Detect which cell encompasses the target text, then output its [x, y] center coordinate. 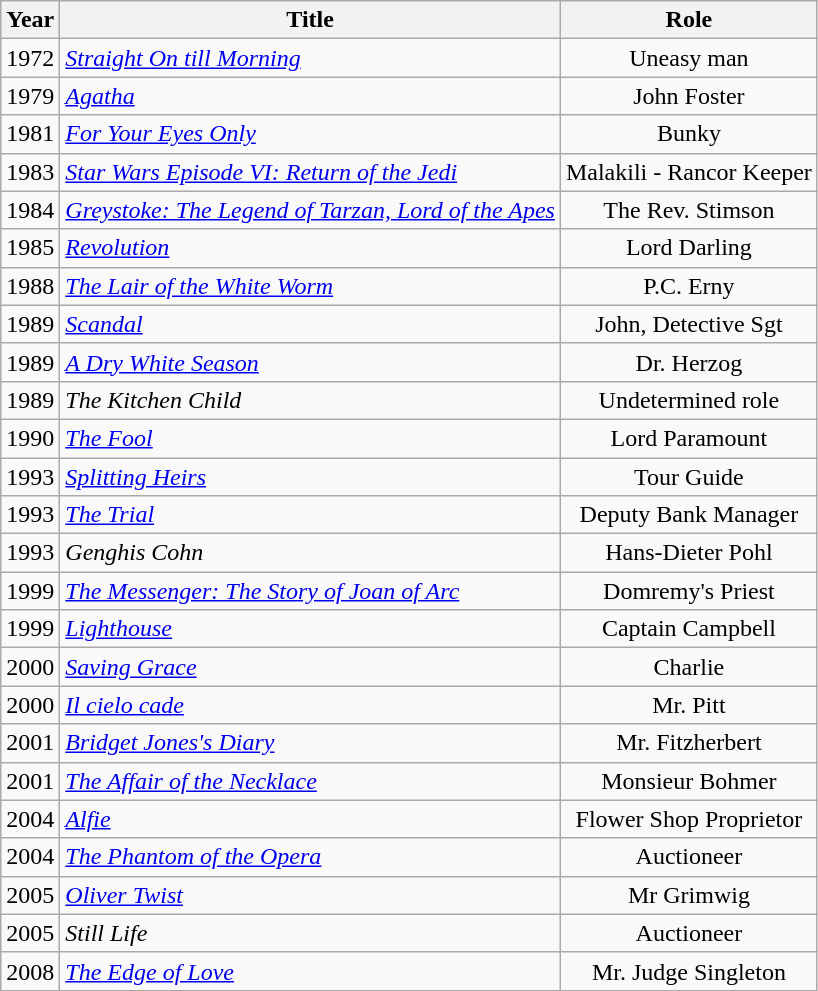
Saving Grace [310, 667]
The Rev. Stimson [688, 210]
Revolution [310, 248]
A Dry White Season [310, 362]
The Edge of Love [310, 971]
Lord Darling [688, 248]
1988 [30, 286]
P.C. Erny [688, 286]
Genghis Cohn [310, 553]
The Messenger: The Story of Joan of Arc [310, 591]
The Lair of the White Worm [310, 286]
Title [310, 20]
Tour Guide [688, 477]
1972 [30, 58]
1985 [30, 248]
Mr. Judge Singleton [688, 971]
The Fool [310, 438]
The Trial [310, 515]
Dr. Herzog [688, 362]
Star Wars Episode VI: Return of the Jedi [310, 172]
Agatha [310, 96]
Malakili - Rancor Keeper [688, 172]
Il cielo cade [310, 705]
The Kitchen Child [310, 400]
John Foster [688, 96]
1981 [30, 134]
Still Life [310, 933]
Domremy's Priest [688, 591]
1990 [30, 438]
Bunky [688, 134]
Role [688, 20]
John, Detective Sgt [688, 324]
Monsieur Bohmer [688, 781]
For Your Eyes Only [310, 134]
Straight On till Morning [310, 58]
1984 [30, 210]
Lord Paramount [688, 438]
Captain Campbell [688, 629]
Deputy Bank Manager [688, 515]
Oliver Twist [310, 895]
Scandal [310, 324]
1983 [30, 172]
Mr. Pitt [688, 705]
Alfie [310, 819]
Uneasy man [688, 58]
Splitting Heirs [310, 477]
Year [30, 20]
Mr Grimwig [688, 895]
Flower Shop Proprietor [688, 819]
Greystoke: The Legend of Tarzan, Lord of the Apes [310, 210]
The Phantom of the Opera [310, 857]
1979 [30, 96]
Bridget Jones's Diary [310, 743]
Lighthouse [310, 629]
2008 [30, 971]
The Affair of the Necklace [310, 781]
Hans-Dieter Pohl [688, 553]
Charlie [688, 667]
Mr. Fitzherbert [688, 743]
Undetermined role [688, 400]
